Locate the cell with the specified text and output its (X, Y) center coordinate. 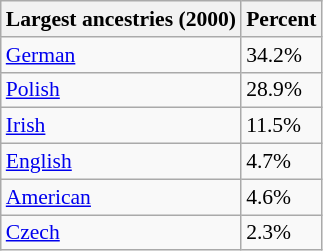
Largest ancestries (2000) (121, 19)
4.7% (281, 162)
4.6% (281, 197)
Percent (281, 19)
English (121, 162)
34.2% (281, 55)
Polish (121, 90)
2.3% (281, 233)
Czech (121, 233)
11.5% (281, 126)
German (121, 55)
American (121, 197)
Irish (121, 126)
28.9% (281, 90)
